Identify which cell holds the provided text, then report its [x, y] central coordinate. 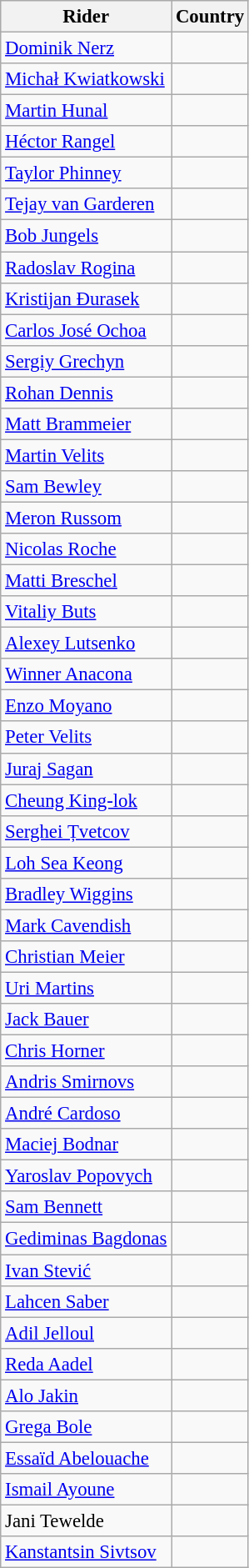
Chris Horner [87, 1051]
Ismail Ayoune [87, 1490]
Radoslav Rogina [87, 268]
Maciej Bodnar [87, 1145]
Jack Bauer [87, 1019]
Rider [87, 17]
Martin Velits [87, 455]
Kanstantsin Sivtsov [87, 1552]
Adil Jelloul [87, 1333]
Juraj Sagan [87, 769]
Grega Bole [87, 1427]
Bradley Wiggins [87, 894]
Winner Anacona [87, 674]
Loh Sea Keong [87, 863]
Sergiy Grechyn [87, 361]
Bob Jungels [87, 236]
Héctor Rangel [87, 142]
Ivan Stević [87, 1270]
Andris Smirnovs [87, 1082]
Vitaliy Buts [87, 612]
Martin Hunal [87, 111]
Michał Kwiatkowski [87, 79]
Yaroslav Popovych [87, 1176]
Gediminas Bagdonas [87, 1239]
Sam Bewley [87, 487]
Mark Cavendish [87, 925]
Sam Bennett [87, 1208]
Alo Jakin [87, 1395]
Uri Martins [87, 988]
Lahcen Saber [87, 1301]
Enzo Moyano [87, 706]
Rohan Dennis [87, 393]
Tejay van Garderen [87, 204]
Reda Aadel [87, 1364]
Jani Tewelde [87, 1520]
Cheung King-lok [87, 800]
Matti Breschel [87, 581]
Matt Brammeier [87, 424]
Kristijan Đurasek [87, 298]
Christian Meier [87, 957]
Serghei Țvetcov [87, 831]
Meron Russom [87, 518]
Essaïd Abelouache [87, 1458]
André Cardoso [87, 1114]
Dominik Nerz [87, 48]
Alexey Lutsenko [87, 644]
Taylor Phinney [87, 173]
Peter Velits [87, 738]
Carlos José Ochoa [87, 330]
Country [210, 17]
Nicolas Roche [87, 549]
